Extract the (x, y) coordinate from the center of the cell holding the provided text.  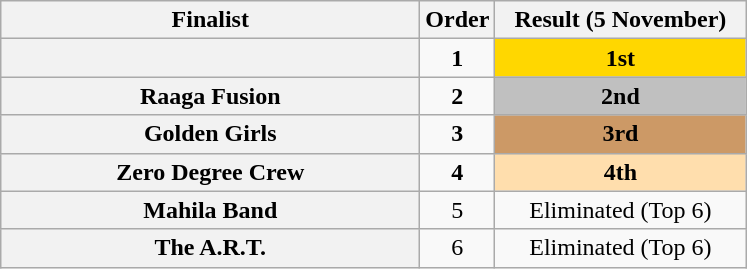
Mahila Band (210, 210)
The A.R.T. (210, 248)
Result (5 November) (620, 20)
1 (458, 58)
Golden Girls (210, 134)
Zero Degree Crew (210, 172)
5 (458, 210)
3rd (620, 134)
1st (620, 58)
6 (458, 248)
Raaga Fusion (210, 96)
Order (458, 20)
2 (458, 96)
4 (458, 172)
4th (620, 172)
2nd (620, 96)
Finalist (210, 20)
3 (458, 134)
